Find where the given text appears and provide that cell's center as (X, Y) coordinate. 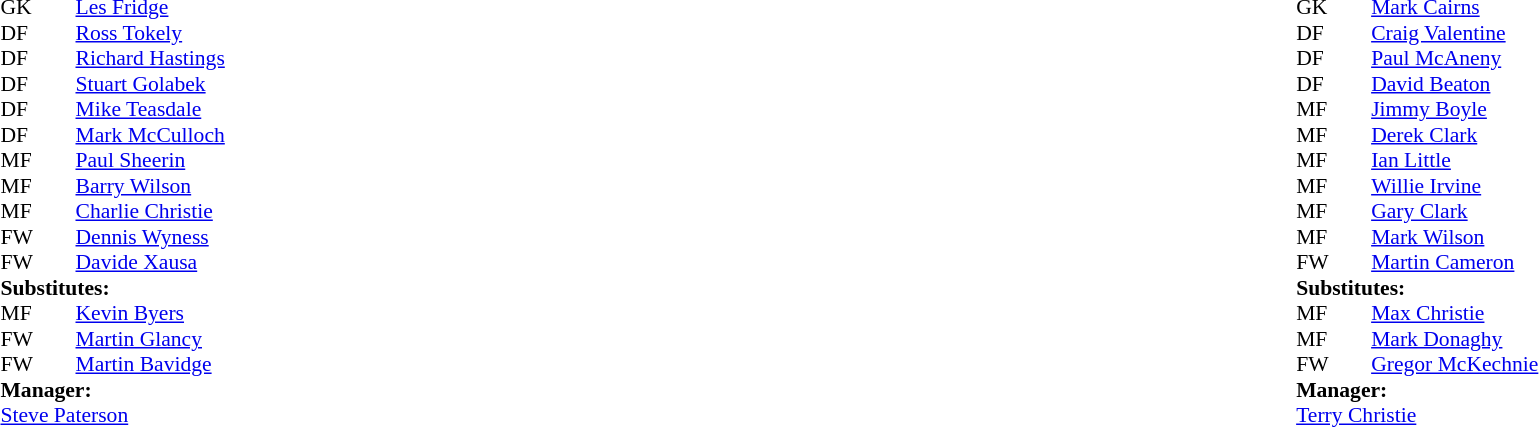
Mark Wilson (1454, 237)
Derek Clark (1454, 135)
Willie Irvine (1454, 186)
Martin Cameron (1454, 263)
Gary Clark (1454, 211)
Kevin Byers (150, 313)
Craig Valentine (1454, 33)
Mike Teasdale (150, 109)
Paul Sheerin (150, 161)
Ross Tokely (150, 33)
Martin Bavidge (150, 365)
Martin Glancy (150, 339)
Jimmy Boyle (1454, 109)
Paul McAneny (1454, 59)
Mark McCulloch (150, 135)
Richard Hastings (150, 59)
Ian Little (1454, 161)
Barry Wilson (150, 186)
Max Christie (1454, 313)
Davide Xausa (150, 263)
Mark Donaghy (1454, 339)
David Beaton (1454, 84)
Stuart Golabek (150, 84)
Gregor McKechnie (1454, 365)
Dennis Wyness (150, 237)
Charlie Christie (150, 211)
